Find where the given text appears and provide that cell's center as [X, Y] coordinate. 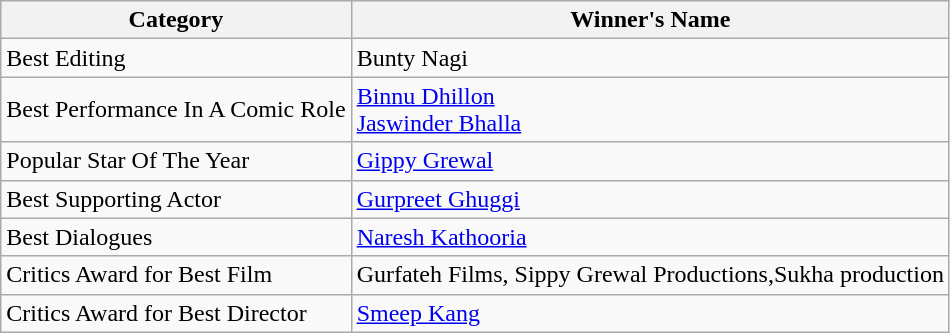
Winner's Name [650, 20]
Popular Star Of The Year [176, 161]
Best Editing [176, 58]
Bunty Nagi [650, 58]
Naresh Kathooria [650, 237]
Critics Award for Best Director [176, 313]
Best Supporting Actor [176, 199]
Best Dialogues [176, 237]
Best Performance In A Comic Role [176, 110]
Gippy Grewal [650, 161]
Gurpreet Ghuggi [650, 199]
Category [176, 20]
Smeep Kang [650, 313]
Critics Award for Best Film [176, 275]
Binnu DhillonJaswinder Bhalla [650, 110]
Gurfateh Films, Sippy Grewal Productions,Sukha production [650, 275]
